Detect which cell encompasses the target text, then output its [x, y] center coordinate. 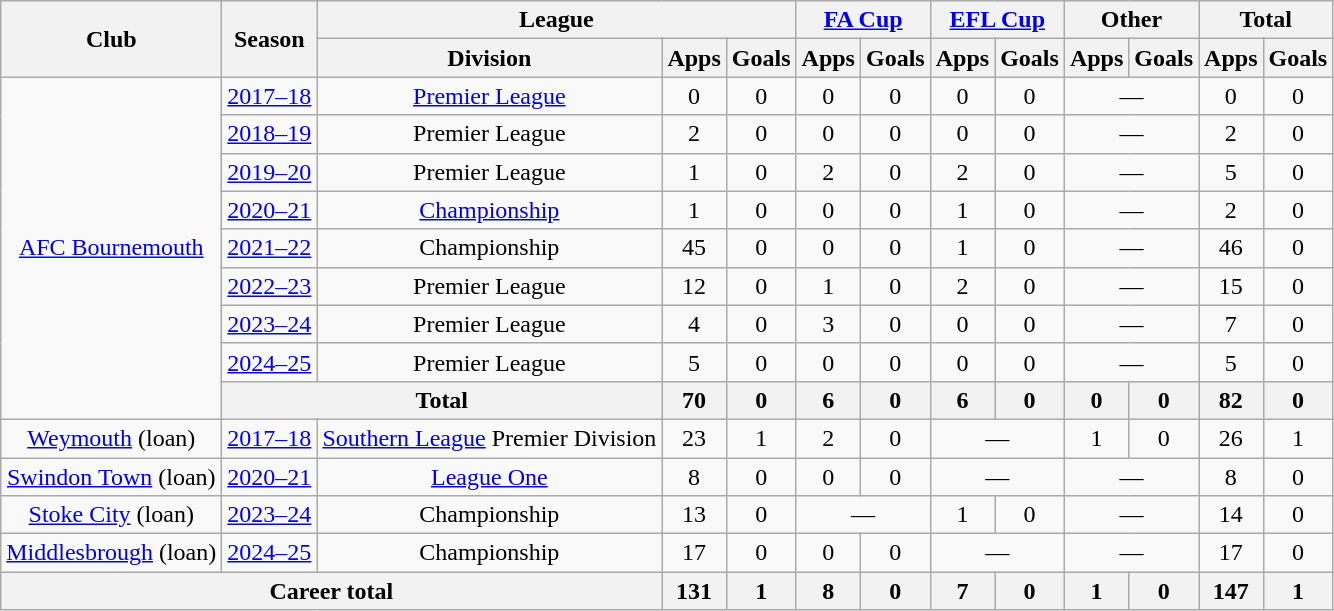
131 [694, 591]
147 [1231, 591]
Middlesbrough (loan) [112, 553]
3 [828, 324]
AFC Bournemouth [112, 248]
12 [694, 286]
2021–22 [270, 248]
2022–23 [270, 286]
70 [694, 400]
Career total [332, 591]
EFL Cup [997, 20]
26 [1231, 438]
2019–20 [270, 172]
Other [1131, 20]
14 [1231, 515]
Division [490, 58]
2018–19 [270, 134]
Stoke City (loan) [112, 515]
45 [694, 248]
Weymouth (loan) [112, 438]
46 [1231, 248]
4 [694, 324]
15 [1231, 286]
FA Cup [863, 20]
Southern League Premier Division [490, 438]
Swindon Town (loan) [112, 477]
23 [694, 438]
League One [490, 477]
Club [112, 39]
13 [694, 515]
82 [1231, 400]
League [556, 20]
Season [270, 39]
